Find where the given text appears and provide that cell's center as [X, Y] coordinate. 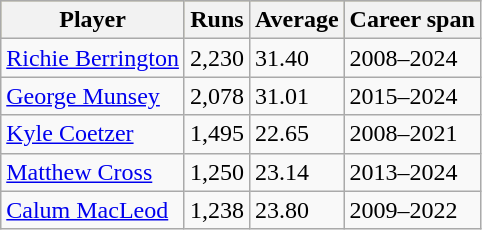
George Munsey [93, 96]
Average [298, 20]
Calum MacLeod [93, 210]
Richie Berrington [93, 58]
23.80 [298, 210]
Matthew Cross [93, 172]
Career span [412, 20]
2009–2022 [412, 210]
2,230 [216, 58]
22.65 [298, 134]
1,238 [216, 210]
2008–2021 [412, 134]
Runs [216, 20]
31.40 [298, 58]
2,078 [216, 96]
2015–2024 [412, 96]
2013–2024 [412, 172]
Player [93, 20]
2008–2024 [412, 58]
1,495 [216, 134]
31.01 [298, 96]
23.14 [298, 172]
1,250 [216, 172]
Kyle Coetzer [93, 134]
